Find where the given text appears and provide that cell's center as [X, Y] coordinate. 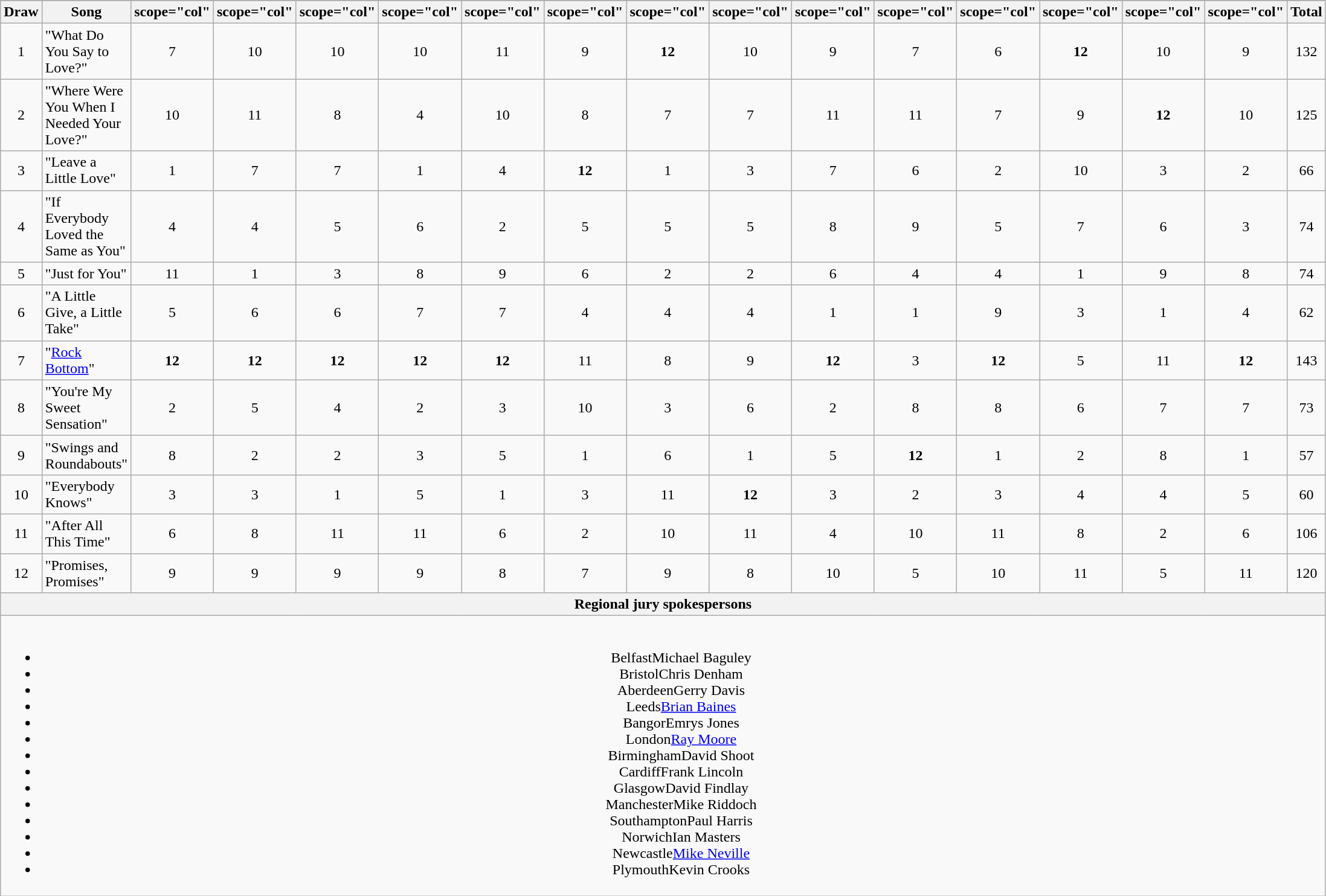
143 [1307, 360]
"Swings and Roundabouts" [86, 455]
"Where Were You When I Needed Your Love?" [86, 115]
132 [1307, 51]
"Everybody Knows" [86, 494]
66 [1307, 170]
125 [1307, 115]
"What Do You Say to Love?" [86, 51]
"Leave a Little Love" [86, 170]
"Just for You" [86, 274]
Total [1307, 12]
Regional jury spokespersons [663, 604]
60 [1307, 494]
"You're My Sweet Sensation" [86, 408]
"A Little Give, a Little Take" [86, 313]
"After All This Time" [86, 534]
"Promises, Promises" [86, 572]
57 [1307, 455]
"Rock Bottom" [86, 360]
106 [1307, 534]
Song [86, 12]
"If Everybody Loved the Same as You" [86, 226]
73 [1307, 408]
62 [1307, 313]
120 [1307, 572]
Draw [21, 12]
